Pinpoint the cell where the given text exists, returning its (x, y) midpoint coordinate. 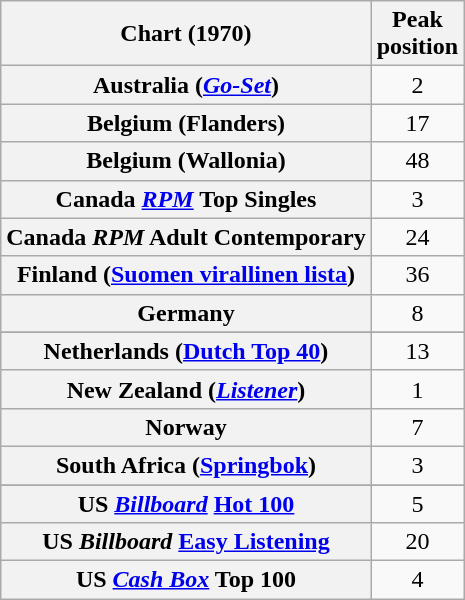
Finland (Suomen virallinen lista) (186, 275)
South Africa (Springbok) (186, 465)
2 (417, 85)
24 (417, 237)
Belgium (Flanders) (186, 123)
Canada RPM Adult Contemporary (186, 237)
Chart (1970) (186, 34)
1 (417, 389)
7 (417, 427)
36 (417, 275)
Belgium (Wallonia) (186, 161)
US Billboard Easy Listening (186, 542)
Norway (186, 427)
4 (417, 580)
13 (417, 351)
48 (417, 161)
8 (417, 313)
Australia (Go-Set) (186, 85)
Netherlands (Dutch Top 40) (186, 351)
20 (417, 542)
US Billboard Hot 100 (186, 503)
17 (417, 123)
Germany (186, 313)
New Zealand (Listener) (186, 389)
US Cash Box Top 100 (186, 580)
5 (417, 503)
Canada RPM Top Singles (186, 199)
Peakposition (417, 34)
